Detect which cell encompasses the target text, then output its [X, Y] center coordinate. 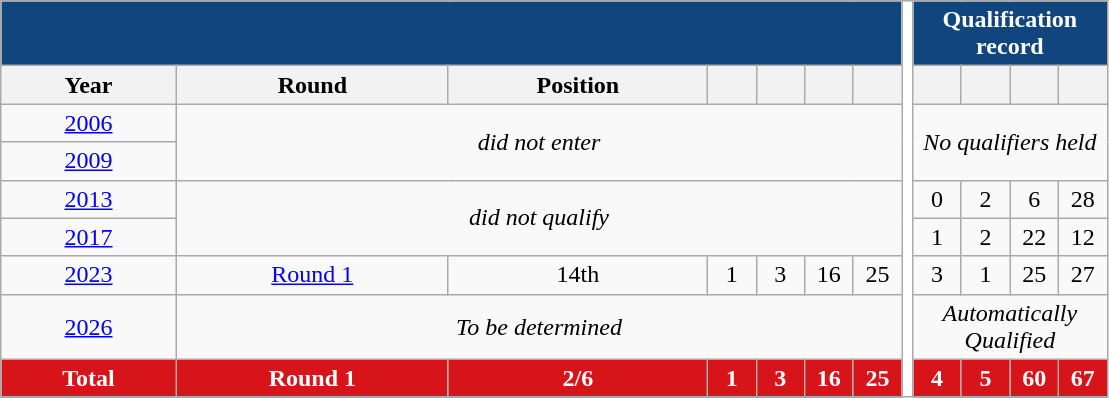
28 [1082, 199]
27 [1082, 275]
12 [1082, 237]
2009 [89, 161]
No qualifiers held [1010, 142]
4 [938, 378]
2013 [89, 199]
67 [1082, 378]
2026 [89, 326]
2/6 [578, 378]
60 [1034, 378]
Total [89, 378]
Automatically Qualified [1010, 326]
Position [578, 85]
2023 [89, 275]
Qualification record [1010, 34]
6 [1034, 199]
did not qualify [538, 218]
2017 [89, 237]
2006 [89, 123]
To be determined [538, 326]
0 [938, 199]
22 [1034, 237]
did not enter [538, 142]
Year [89, 85]
14th [578, 275]
5 [986, 378]
Round [312, 85]
